For the text-containing cell, return its midpoint in [x, y] coordinate format. 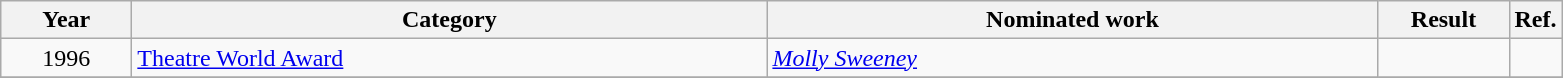
Molly Sweeney [1072, 58]
Theatre World Award [450, 58]
Result [1444, 20]
1996 [66, 58]
Nominated work [1072, 20]
Year [66, 20]
Category [450, 20]
Ref. [1536, 20]
